Scan for the cell matching the given text and deliver its [X, Y] coordinate at center. 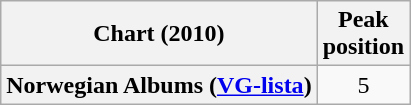
Peakposition [363, 34]
Chart (2010) [159, 34]
5 [363, 85]
Norwegian Albums (VG-lista) [159, 85]
